Scan for the cell matching the given text and deliver its [X, Y] coordinate at center. 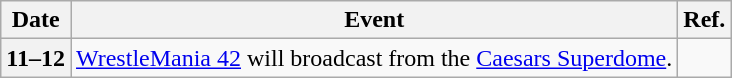
Event [374, 20]
11–12 [36, 58]
Ref. [704, 20]
WrestleMania 42 will broadcast from the Caesars Superdome. [374, 58]
Date [36, 20]
